Extract the [x, y] coordinate from the center of the cell holding the provided text.  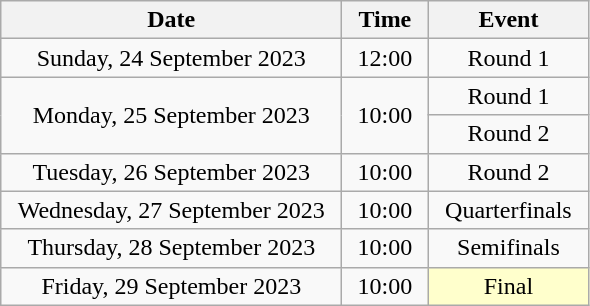
Final [508, 286]
Friday, 29 September 2023 [172, 286]
12:00 [385, 58]
Thursday, 28 September 2023 [172, 248]
Sunday, 24 September 2023 [172, 58]
Quarterfinals [508, 210]
Date [172, 20]
Wednesday, 27 September 2023 [172, 210]
Tuesday, 26 September 2023 [172, 172]
Monday, 25 September 2023 [172, 115]
Semifinals [508, 248]
Event [508, 20]
Time [385, 20]
